From the cell containing the given text, extract its center point as [x, y] coordinate. 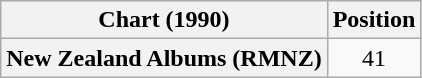
41 [374, 58]
New Zealand Albums (RMNZ) [164, 58]
Chart (1990) [164, 20]
Position [374, 20]
